Search for the cell housing the specified text and yield its (x, y) center coordinate. 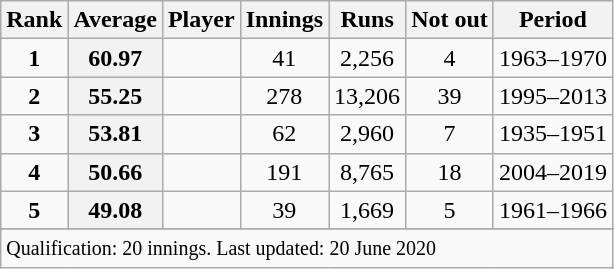
1995–2013 (552, 96)
60.97 (116, 58)
53.81 (116, 134)
50.66 (116, 172)
13,206 (368, 96)
55.25 (116, 96)
1961–1966 (552, 210)
1,669 (368, 210)
Qualification: 20 innings. Last updated: 20 June 2020 (307, 248)
Rank (34, 20)
2,256 (368, 58)
2004–2019 (552, 172)
Average (116, 20)
191 (284, 172)
7 (450, 134)
1 (34, 58)
Runs (368, 20)
Innings (284, 20)
41 (284, 58)
1935–1951 (552, 134)
278 (284, 96)
2,960 (368, 134)
Not out (450, 20)
Period (552, 20)
1963–1970 (552, 58)
49.08 (116, 210)
3 (34, 134)
18 (450, 172)
Player (201, 20)
8,765 (368, 172)
2 (34, 96)
62 (284, 134)
